Scan for the cell matching the given text and deliver its (X, Y) coordinate at center. 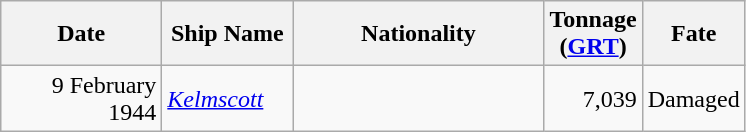
Fate (694, 34)
Tonnage (GRT) (593, 34)
9 February 1944 (82, 98)
Damaged (694, 98)
Nationality (418, 34)
Kelmscott (228, 98)
Date (82, 34)
Ship Name (228, 34)
7,039 (593, 98)
